From the cell containing the given text, extract its center point as [X, Y] coordinate. 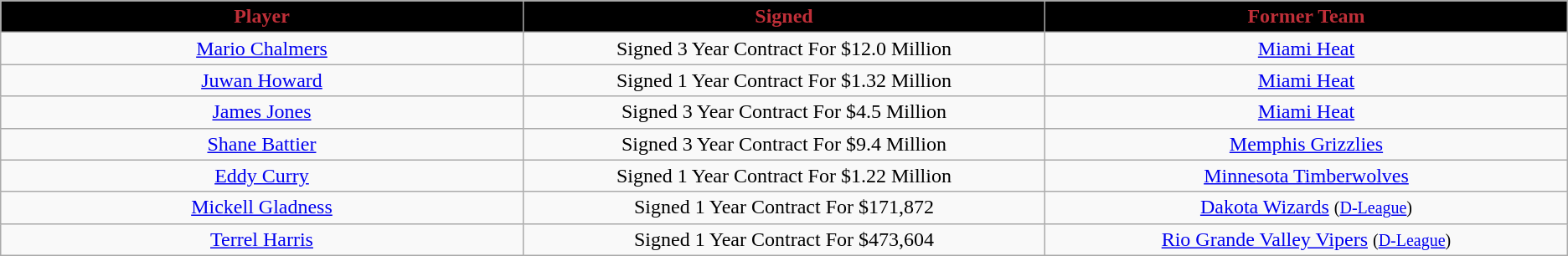
Former Team [1307, 17]
Signed 1 Year Contract For $171,872 [784, 207]
Player [261, 17]
Signed 1 Year Contract For $1.22 Million [784, 176]
Mickell Gladness [261, 207]
Signed 1 Year Contract For $1.32 Million [784, 80]
Terrel Harris [261, 239]
Signed 1 Year Contract For $473,604 [784, 239]
James Jones [261, 112]
Dakota Wizards (D-League) [1307, 207]
Signed [784, 17]
Mario Chalmers [261, 49]
Juwan Howard [261, 80]
Signed 3 Year Contract For $9.4 Million [784, 144]
Signed 3 Year Contract For $4.5 Million [784, 112]
Signed 3 Year Contract For $12.0 Million [784, 49]
Minnesota Timberwolves [1307, 176]
Shane Battier [261, 144]
Rio Grande Valley Vipers (D-League) [1307, 239]
Eddy Curry [261, 176]
Memphis Grizzlies [1307, 144]
